From the cell containing the given text, extract its center point as (x, y) coordinate. 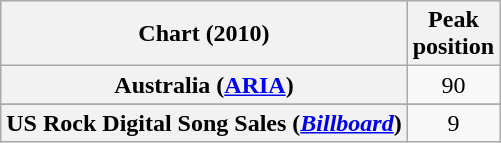
Peakposition (453, 34)
90 (453, 85)
Chart (2010) (204, 34)
US Rock Digital Song Sales (Billboard) (204, 123)
9 (453, 123)
Australia (ARIA) (204, 85)
